Capture the cell that displays the provided text and extract its (x, y) central coordinate. 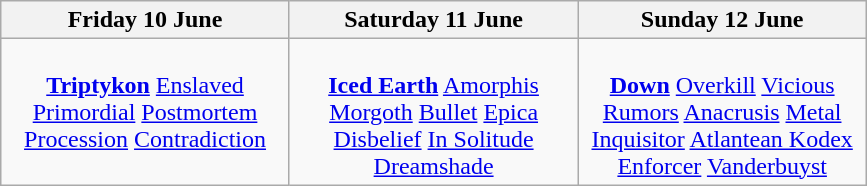
Triptykon Enslaved Primordial Postmortem Procession Contradiction (146, 112)
Saturday 11 June (434, 20)
Iced Earth Amorphis Morgoth Bullet Epica Disbelief In Solitude Dreamshade (434, 112)
Friday 10 June (146, 20)
Down Overkill Vicious Rumors Anacrusis Metal Inquisitor Atlantean Kodex Enforcer Vanderbuyst (722, 112)
Sunday 12 June (722, 20)
